Extract the (X, Y) coordinate from the center of the cell holding the provided text.  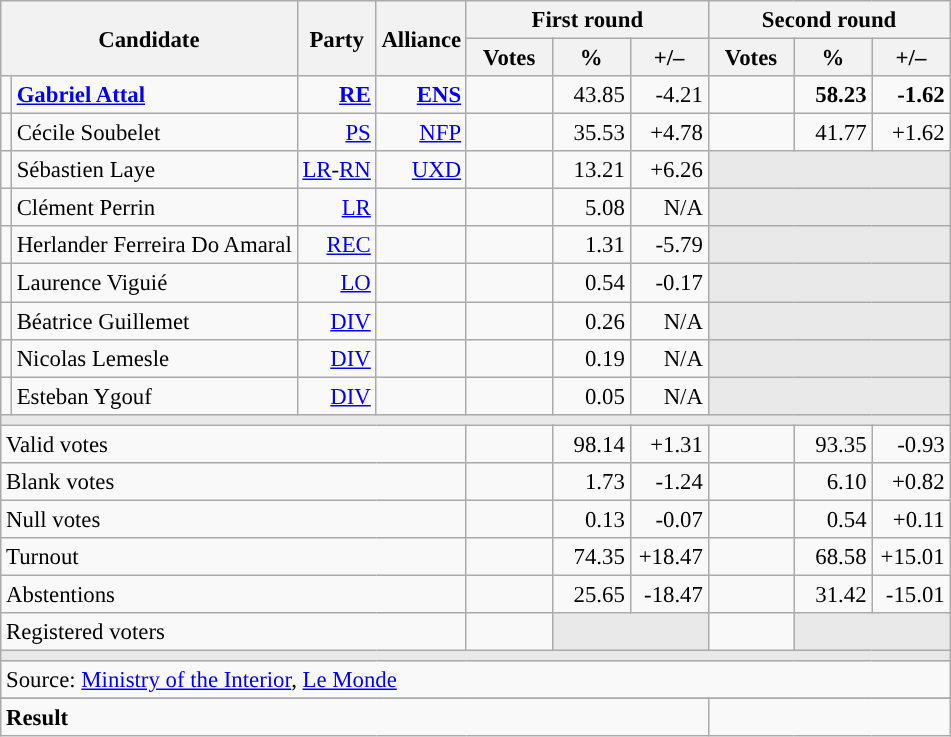
+6.26 (669, 170)
ENS (421, 95)
LO (336, 283)
+4.78 (669, 133)
-1.62 (911, 95)
Herlander Ferreira Do Amaral (154, 245)
Sébastien Laye (154, 170)
Alliance (421, 38)
Candidate (149, 38)
-15.01 (911, 594)
+0.11 (911, 519)
Béatrice Guillemet (154, 321)
41.77 (833, 133)
13.21 (591, 170)
REC (336, 245)
35.53 (591, 133)
Cécile Soubelet (154, 133)
Nicolas Lemesle (154, 358)
Registered voters (234, 632)
-0.07 (669, 519)
Turnout (234, 557)
+18.47 (669, 557)
0.05 (591, 396)
+1.62 (911, 133)
31.42 (833, 594)
0.26 (591, 321)
Second round (829, 20)
43.85 (591, 95)
Result (354, 718)
0.19 (591, 358)
-5.79 (669, 245)
Clément Perrin (154, 208)
+0.82 (911, 482)
-4.21 (669, 95)
+15.01 (911, 557)
25.65 (591, 594)
74.35 (591, 557)
58.23 (833, 95)
1.73 (591, 482)
6.10 (833, 482)
Abstentions (234, 594)
5.08 (591, 208)
98.14 (591, 444)
-1.24 (669, 482)
Party (336, 38)
First round (587, 20)
UXD (421, 170)
Gabriel Attal (154, 95)
0.13 (591, 519)
Laurence Viguié (154, 283)
Blank votes (234, 482)
Valid votes (234, 444)
RE (336, 95)
Esteban Ygouf (154, 396)
Null votes (234, 519)
68.58 (833, 557)
LR-RN (336, 170)
+1.31 (669, 444)
NFP (421, 133)
1.31 (591, 245)
-0.17 (669, 283)
-18.47 (669, 594)
-0.93 (911, 444)
Source: Ministry of the Interior, Le Monde (476, 680)
93.35 (833, 444)
LR (336, 208)
PS (336, 133)
